From the cell containing the given text, extract its center point as [x, y] coordinate. 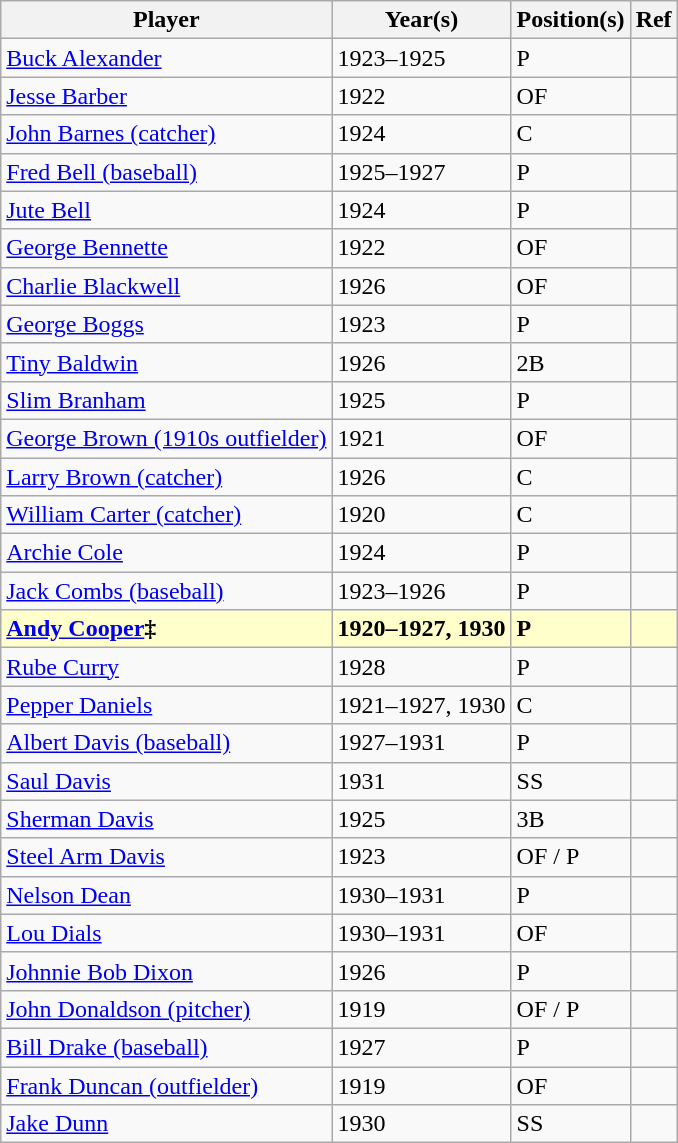
1921–1927, 1930 [422, 705]
Slim Branham [166, 400]
Bill Drake (baseball) [166, 1047]
Buck Alexander [166, 58]
Charlie Blackwell [166, 286]
Jute Bell [166, 210]
Sherman Davis [166, 819]
Andy Cooper‡ [166, 629]
Archie Cole [166, 553]
Steel Arm Davis [166, 857]
George Boggs [166, 324]
Lou Dials [166, 933]
Jesse Barber [166, 96]
1928 [422, 667]
2B [570, 362]
1921 [422, 438]
Larry Brown (catcher) [166, 477]
George Bennette [166, 248]
John Donaldson (pitcher) [166, 1009]
Tiny Baldwin [166, 362]
1930 [422, 1124]
Year(s) [422, 20]
1927–1931 [422, 743]
William Carter (catcher) [166, 515]
1927 [422, 1047]
Albert Davis (baseball) [166, 743]
Jake Dunn [166, 1124]
Fred Bell (baseball) [166, 172]
Pepper Daniels [166, 705]
1923–1926 [422, 591]
1920 [422, 515]
Saul Davis [166, 781]
Rube Curry [166, 667]
Johnnie Bob Dixon [166, 971]
John Barnes (catcher) [166, 134]
George Brown (1910s outfielder) [166, 438]
1923–1925 [422, 58]
Position(s) [570, 20]
Frank Duncan (outfielder) [166, 1085]
1920–1927, 1930 [422, 629]
Player [166, 20]
1931 [422, 781]
Jack Combs (baseball) [166, 591]
Nelson Dean [166, 895]
Ref [654, 20]
3B [570, 819]
1925–1927 [422, 172]
